Extract the (x, y) coordinate from the center of the cell holding the provided text.  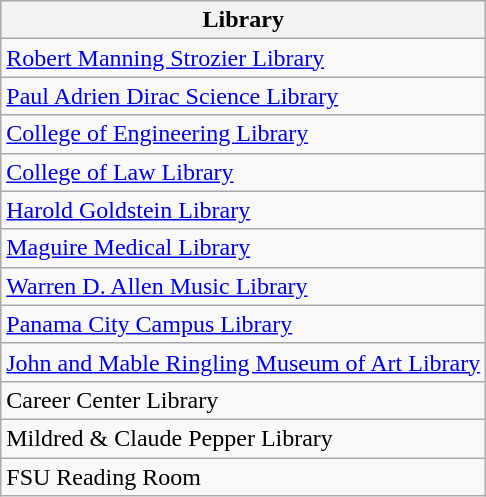
Maguire Medical Library (244, 248)
Panama City Campus Library (244, 324)
Career Center Library (244, 400)
John and Mable Ringling Museum of Art Library (244, 362)
Library (244, 20)
College of Law Library (244, 172)
College of Engineering Library (244, 134)
Harold Goldstein Library (244, 210)
Robert Manning Strozier Library (244, 58)
Mildred & Claude Pepper Library (244, 438)
Paul Adrien Dirac Science Library (244, 96)
FSU Reading Room (244, 477)
Warren D. Allen Music Library (244, 286)
